Extract the (x, y) coordinate from the center of the cell holding the provided text.  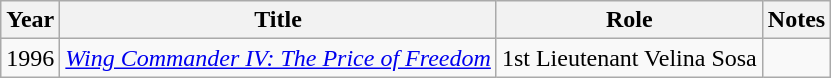
Year (30, 20)
1996 (30, 58)
Wing Commander IV: The Price of Freedom (278, 58)
1st Lieutenant Velina Sosa (629, 58)
Notes (796, 20)
Role (629, 20)
Title (278, 20)
